Find where the given text appears and provide that cell's center as [x, y] coordinate. 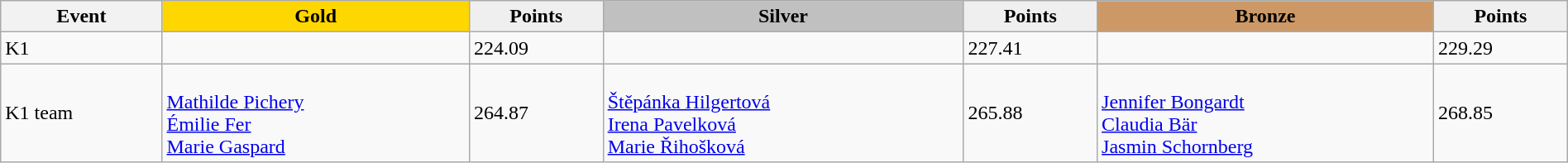
K1 [81, 48]
227.41 [1030, 48]
Jennifer BongardtClaudia BärJasmin Schornberg [1265, 113]
268.85 [1501, 113]
Event [81, 17]
Mathilde PicheryÉmilie FerMarie Gaspard [316, 113]
264.87 [536, 113]
Bronze [1265, 17]
Gold [316, 17]
Silver [783, 17]
229.29 [1501, 48]
224.09 [536, 48]
K1 team [81, 113]
Štěpánka HilgertováIrena PavelkováMarie Řihošková [783, 113]
265.88 [1030, 113]
